Find where the given text appears and provide that cell's center as (X, Y) coordinate. 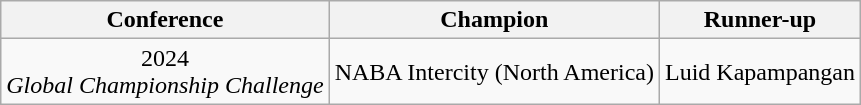
Champion (494, 20)
Runner-up (760, 20)
NABA Intercity (North America) (494, 72)
Conference (165, 20)
Luid Kapampangan (760, 72)
2024 Global Championship Challenge (165, 72)
